Scan for the cell matching the given text and deliver its (X, Y) coordinate at center. 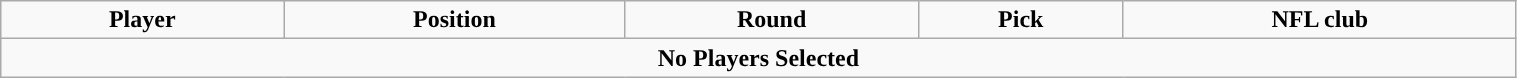
No Players Selected (758, 58)
Pick (1020, 20)
Player (142, 20)
Position (454, 20)
Round (772, 20)
NFL club (1320, 20)
